Capture the cell that displays the provided text and extract its [x, y] central coordinate. 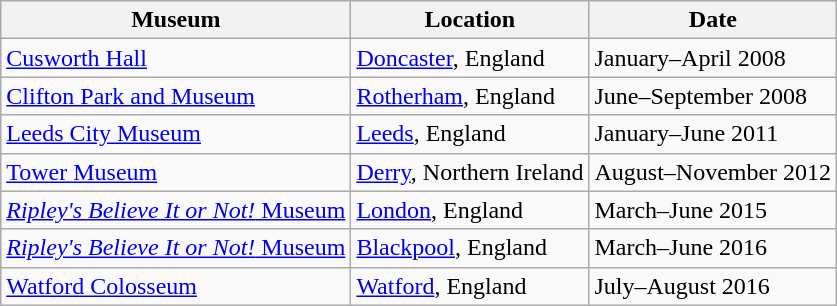
March–June 2015 [713, 210]
January–April 2008 [713, 58]
Rotherham, England [470, 96]
January–June 2011 [713, 134]
Watford Colosseum [176, 286]
London, England [470, 210]
Location [470, 20]
Leeds, England [470, 134]
Tower Museum [176, 172]
Blackpool, England [470, 248]
March–June 2016 [713, 248]
Clifton Park and Museum [176, 96]
Museum [176, 20]
August–November 2012 [713, 172]
Doncaster, England [470, 58]
Leeds City Museum [176, 134]
Derry, Northern Ireland [470, 172]
Watford, England [470, 286]
July–August 2016 [713, 286]
June–September 2008 [713, 96]
Date [713, 20]
Cusworth Hall [176, 58]
